Extract the [x, y] coordinate from the center of the cell holding the provided text.  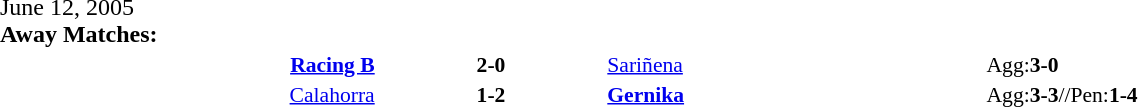
2-0 [492, 64]
Sariñena [795, 64]
